Pinpoint the cell where the given text exists, returning its (X, Y) midpoint coordinate. 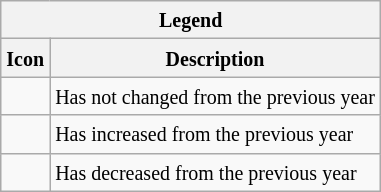
Description (216, 58)
Has increased from the previous year (216, 134)
Icon (26, 58)
Has decreased from the previous year (216, 172)
Has not changed from the previous year (216, 96)
Legend (191, 20)
